Output the (x, y) coordinate of the center of the cell containing the given text.  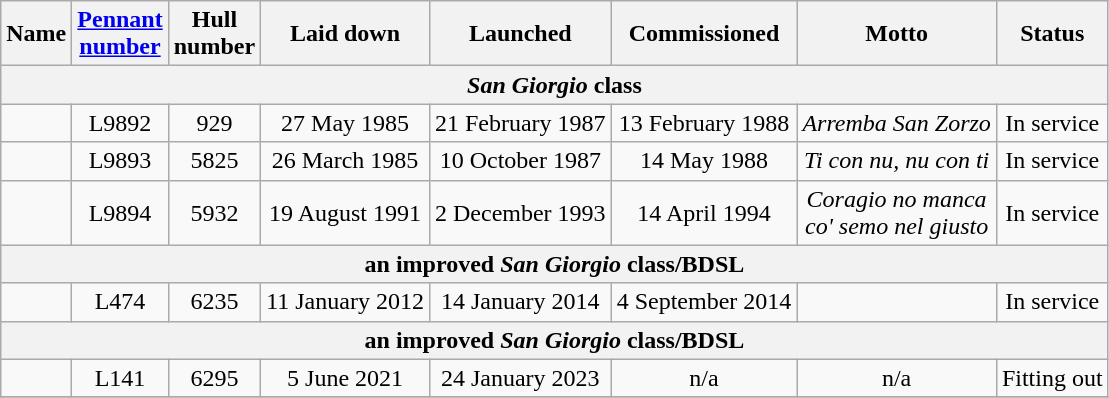
14 January 2014 (520, 302)
24 January 2023 (520, 378)
6235 (214, 302)
Coragio no mancaco' semo nel giusto (897, 212)
21 February 1987 (520, 123)
11 January 2012 (346, 302)
Pennantnumber (120, 34)
L9894 (120, 212)
Hullnumber (214, 34)
Motto (897, 34)
6295 (214, 378)
2 December 1993 (520, 212)
Ti con nu, nu con ti (897, 161)
L9893 (120, 161)
Launched (520, 34)
26 March 1985 (346, 161)
10 October 1987 (520, 161)
Status (1052, 34)
L141 (120, 378)
4 September 2014 (704, 302)
27 May 1985 (346, 123)
5825 (214, 161)
14 April 1994 (704, 212)
Name (36, 34)
19 August 1991 (346, 212)
929 (214, 123)
Laid down (346, 34)
San Giorgio class (554, 85)
Fitting out (1052, 378)
L474 (120, 302)
13 February 1988 (704, 123)
Commissioned (704, 34)
14 May 1988 (704, 161)
5 June 2021 (346, 378)
Arremba San Zorzo (897, 123)
L9892 (120, 123)
5932 (214, 212)
